Return the [X, Y] coordinate for the center point of the cell that contains the specified text.  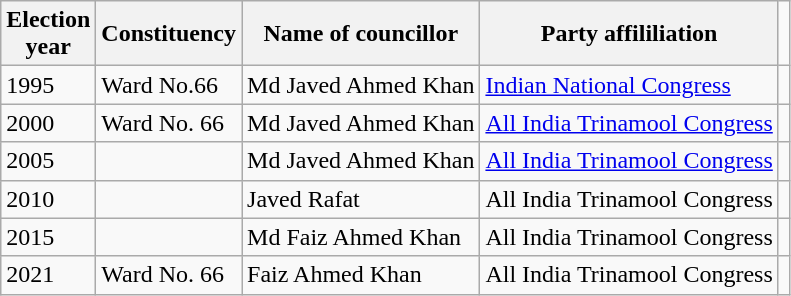
Ward No.66 [169, 85]
Md Faiz Ahmed Khan [361, 237]
2015 [48, 237]
2021 [48, 275]
2000 [48, 123]
2005 [48, 161]
Name of councillor [361, 34]
Constituency [169, 34]
Party affililiation [629, 34]
1995 [48, 85]
Election year [48, 34]
2010 [48, 199]
Faiz Ahmed Khan [361, 275]
Javed Rafat [361, 199]
Indian National Congress [629, 85]
